Find where the given text appears and provide that cell's center as (x, y) coordinate. 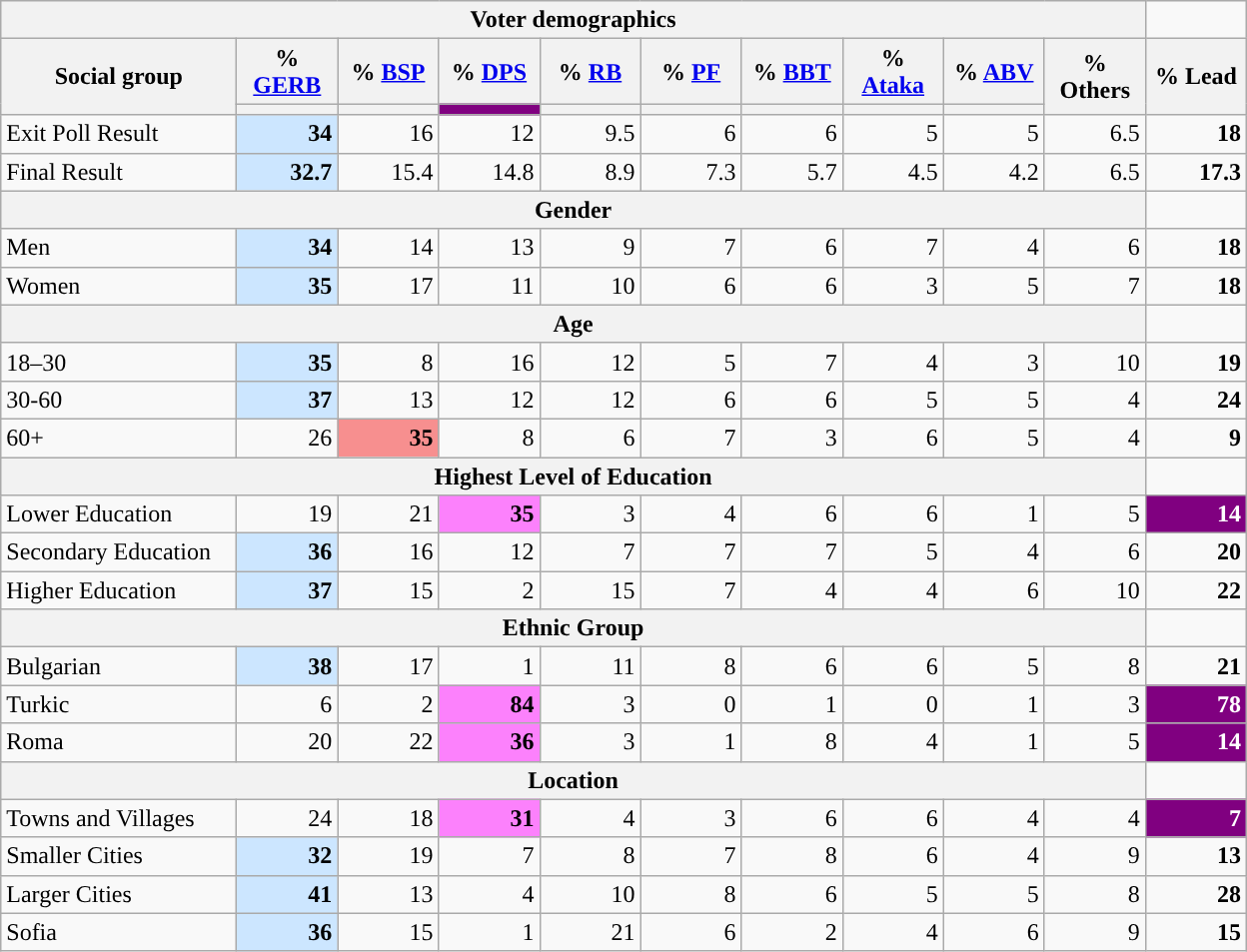
Lower Education (119, 514)
Gender (574, 210)
30-60 (119, 400)
26 (288, 438)
% RB (590, 72)
5.7 (791, 172)
Ethnic Group (574, 628)
78 (1195, 704)
% BBT (791, 72)
Larger Cities (119, 894)
% DPS (490, 72)
4.5 (893, 172)
Men (119, 248)
4.2 (993, 172)
Higher Education (119, 590)
15.4 (388, 172)
Smaller Cities (119, 856)
Bulgarian (119, 666)
% BSP (388, 72)
% ABV (993, 72)
32.7 (288, 172)
Exit Poll Result (119, 134)
% GERB (288, 72)
Voter demographics (574, 20)
84 (490, 704)
Sofia (119, 932)
Towns and Villages (119, 818)
17.3 (1195, 172)
28 (1195, 894)
Social group (119, 77)
Roma (119, 742)
% Ataka (893, 72)
31 (490, 818)
18–30 (119, 362)
32 (288, 856)
Highest Level of Education (574, 476)
38 (288, 666)
Turkic (119, 704)
Final Result (119, 172)
Secondary Education (119, 552)
Women (119, 286)
9.5 (590, 134)
60+ (119, 438)
% PF (691, 72)
Location (574, 780)
Age (574, 324)
8.9 (590, 172)
% Lead (1195, 77)
7.3 (691, 172)
41 (288, 894)
14.8 (490, 172)
% Others (1095, 77)
